Determine the [x, y] coordinate at the center of the cell enclosing the given text.  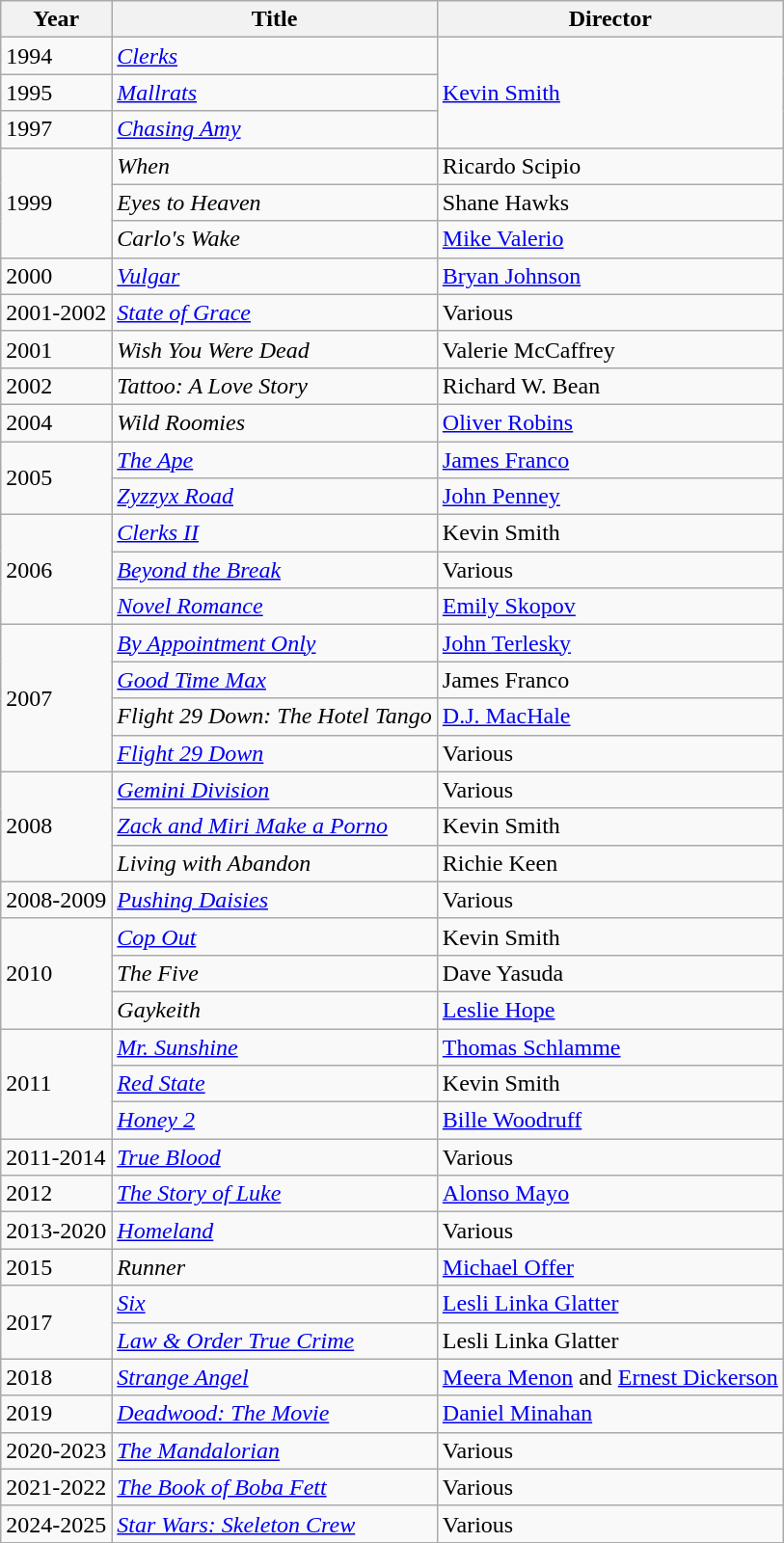
Gaykeith [275, 1010]
2004 [56, 422]
Wild Roomies [275, 422]
2000 [56, 276]
2019 [56, 1414]
2021-2022 [56, 1487]
John Terlesky [609, 643]
Clerks [275, 56]
State of Grace [275, 312]
John Penney [609, 497]
2018 [56, 1377]
2020-2023 [56, 1450]
Deadwood: The Movie [275, 1414]
The Five [275, 973]
Vulgar [275, 276]
Flight 29 Down [275, 753]
Strange Angel [275, 1377]
Oliver Robins [609, 422]
Tattoo: A Love Story [275, 386]
When [275, 166]
2012 [56, 1194]
2008 [56, 826]
Zyzzyx Road [275, 497]
Beyond the Break [275, 570]
1994 [56, 56]
2011 [56, 1083]
Runner [275, 1267]
The Mandalorian [275, 1450]
Shane Hawks [609, 203]
Flight 29 Down: The Hotel Tango [275, 717]
Clerks II [275, 533]
2011-2014 [56, 1157]
Title [275, 19]
2008-2009 [56, 900]
2017 [56, 1322]
Daniel Minahan [609, 1414]
Zack and Miri Make a Porno [275, 826]
Ricardo Scipio [609, 166]
Novel Romance [275, 607]
1997 [56, 129]
Law & Order True Crime [275, 1340]
Director [609, 19]
Mr. Sunshine [275, 1046]
2006 [56, 570]
True Blood [275, 1157]
Valerie McCaffrey [609, 349]
Mike Valerio [609, 239]
Good Time Max [275, 680]
Bryan Johnson [609, 276]
Star Wars: Skeleton Crew [275, 1524]
Homeland [275, 1231]
Richie Keen [609, 863]
D.J. MacHale [609, 717]
Cop Out [275, 936]
Michael Offer [609, 1267]
2010 [56, 973]
2024-2025 [56, 1524]
2013-2020 [56, 1231]
Leslie Hope [609, 1010]
Meera Menon and Ernest Dickerson [609, 1377]
Pushing Daisies [275, 900]
Year [56, 19]
The Book of Boba Fett [275, 1487]
2015 [56, 1267]
Honey 2 [275, 1121]
Six [275, 1304]
Chasing Amy [275, 129]
Carlo's Wake [275, 239]
Wish You Were Dead [275, 349]
Emily Skopov [609, 607]
Richard W. Bean [609, 386]
Red State [275, 1084]
Dave Yasuda [609, 973]
2001-2002 [56, 312]
By Appointment Only [275, 643]
1999 [56, 203]
Eyes to Heaven [275, 203]
Mallrats [275, 93]
The Ape [275, 460]
Alonso Mayo [609, 1194]
2005 [56, 478]
1995 [56, 93]
Gemini Division [275, 790]
Living with Abandon [275, 863]
Thomas Schlamme [609, 1046]
The Story of Luke [275, 1194]
Bille Woodruff [609, 1121]
2007 [56, 698]
2002 [56, 386]
2001 [56, 349]
